Identify which cell holds the provided text, then report its (x, y) central coordinate. 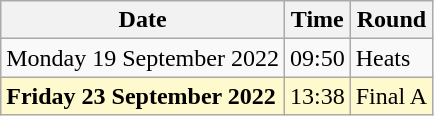
Friday 23 September 2022 (143, 96)
Heats (391, 58)
Round (391, 20)
Date (143, 20)
Final A (391, 96)
09:50 (317, 58)
13:38 (317, 96)
Monday 19 September 2022 (143, 58)
Time (317, 20)
